For the text-containing cell, return its midpoint in [X, Y] coordinate format. 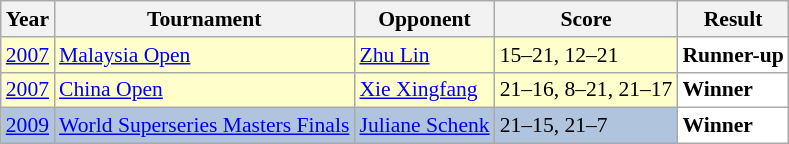
Result [732, 19]
Runner-up [732, 55]
Malaysia Open [204, 55]
Zhu Lin [424, 55]
2009 [28, 126]
Score [586, 19]
15–21, 12–21 [586, 55]
Opponent [424, 19]
Year [28, 19]
21–16, 8–21, 21–17 [586, 90]
Tournament [204, 19]
Xie Xingfang [424, 90]
21–15, 21–7 [586, 126]
World Superseries Masters Finals [204, 126]
Juliane Schenk [424, 126]
China Open [204, 90]
